For the text-containing cell, return its midpoint in (X, Y) coordinate format. 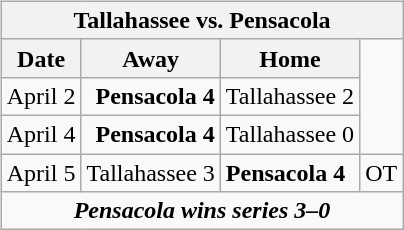
Pensacola wins series 3–0 (202, 211)
Tallahassee 2 (290, 96)
Tallahassee vs. Pensacola (202, 20)
Home (290, 58)
Tallahassee 0 (290, 134)
April 5 (41, 173)
Tallahassee 3 (150, 173)
OT (382, 173)
Date (41, 58)
April 4 (41, 134)
Away (150, 58)
April 2 (41, 96)
